Return (X, Y) of the center of cell containing provided text 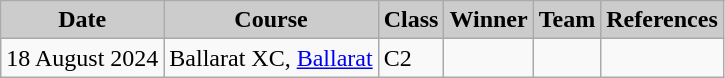
C2 (411, 58)
Class (411, 20)
References (662, 20)
Course (271, 20)
18 August 2024 (82, 58)
Date (82, 20)
Ballarat XC, Ballarat (271, 58)
Winner (488, 20)
Team (567, 20)
